Detect which cell encompasses the target text, then output its (X, Y) center coordinate. 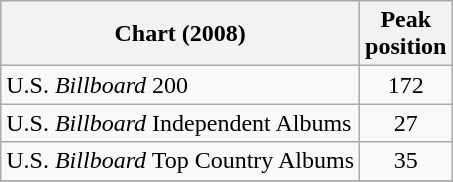
U.S. Billboard Top Country Albums (180, 161)
Chart (2008) (180, 34)
27 (406, 123)
172 (406, 85)
U.S. Billboard 200 (180, 85)
35 (406, 161)
Peakposition (406, 34)
U.S. Billboard Independent Albums (180, 123)
